For the text-containing cell, return its midpoint in [X, Y] coordinate format. 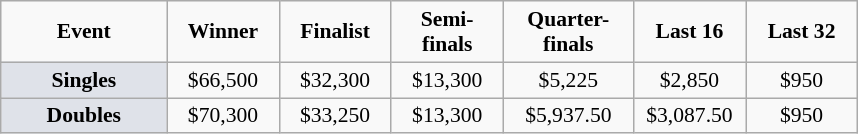
$3,087.50 [689, 116]
$2,850 [689, 80]
$32,300 [335, 80]
$70,300 [223, 116]
Quarter-finals [568, 32]
Last 16 [689, 32]
Finalist [335, 32]
Semi-finals [447, 32]
Winner [223, 32]
$5,225 [568, 80]
$33,250 [335, 116]
$5,937.50 [568, 116]
$66,500 [223, 80]
Last 32 [802, 32]
Event [84, 32]
Singles [84, 80]
Doubles [84, 116]
